Return the [x, y] coordinate for the center point of the cell that contains the specified text.  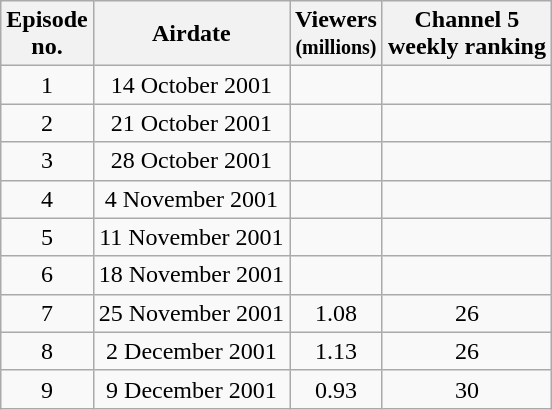
25 November 2001 [191, 313]
0.93 [336, 389]
Channel 5weekly ranking [466, 34]
2 [47, 123]
5 [47, 237]
3 [47, 161]
1.13 [336, 351]
21 October 2001 [191, 123]
11 November 2001 [191, 237]
9 December 2001 [191, 389]
1 [47, 85]
7 [47, 313]
14 October 2001 [191, 85]
4 [47, 199]
Airdate [191, 34]
6 [47, 275]
9 [47, 389]
18 November 2001 [191, 275]
30 [466, 389]
1.08 [336, 313]
8 [47, 351]
Viewers(millions) [336, 34]
2 December 2001 [191, 351]
Episodeno. [47, 34]
28 October 2001 [191, 161]
4 November 2001 [191, 199]
